Provide the [x, y] coordinate of the cell's center where the given text is located.  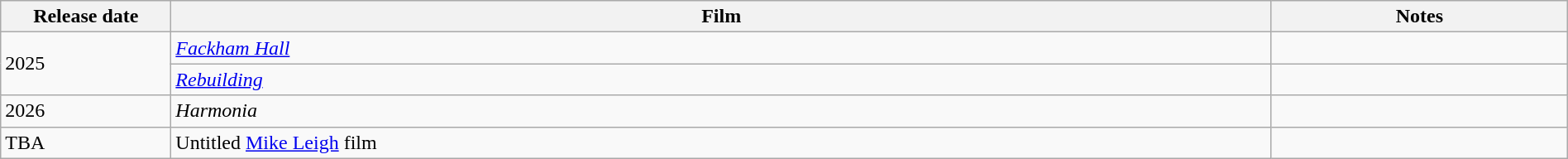
Harmonia [721, 111]
Rebuilding [721, 79]
2025 [86, 64]
Untitled Mike Leigh film [721, 142]
Notes [1419, 17]
Release date [86, 17]
Fackham Hall [721, 48]
TBA [86, 142]
Film [721, 17]
2026 [86, 111]
